Return (X, Y) of the center of cell containing provided text 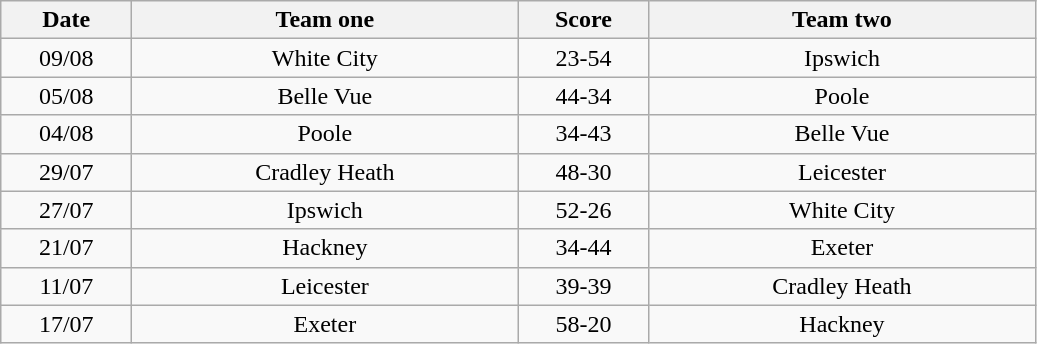
29/07 (66, 172)
44-34 (584, 96)
23-54 (584, 58)
Date (66, 20)
Team one (325, 20)
52-26 (584, 210)
05/08 (66, 96)
27/07 (66, 210)
11/07 (66, 286)
34-44 (584, 248)
34-43 (584, 134)
58-20 (584, 324)
Score (584, 20)
48-30 (584, 172)
17/07 (66, 324)
04/08 (66, 134)
Team two (842, 20)
09/08 (66, 58)
39-39 (584, 286)
21/07 (66, 248)
